Detect which cell encompasses the target text, then output its (X, Y) center coordinate. 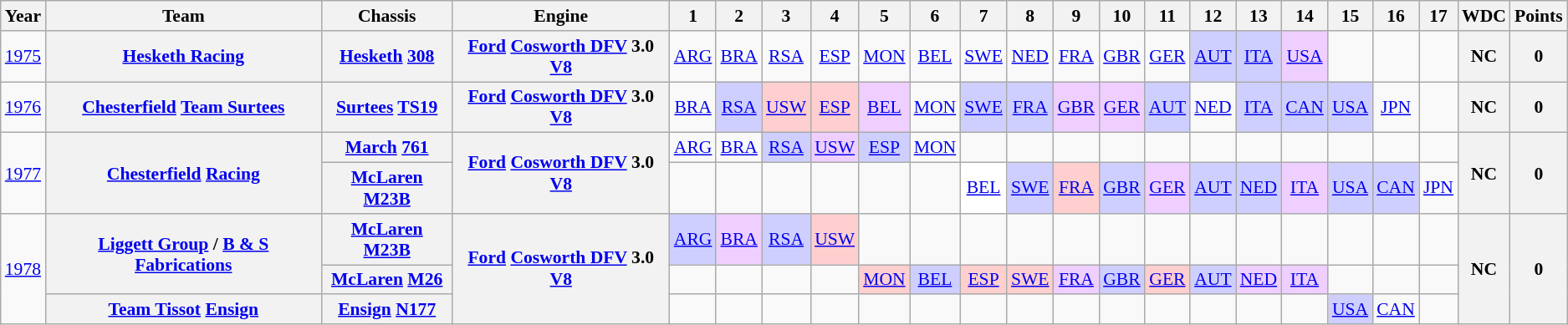
Team Tissot Ensign (184, 310)
17 (1438, 16)
Hesketh Racing (184, 57)
14 (1305, 16)
1978 (23, 269)
1977 (23, 174)
Ensign N177 (387, 310)
Chassis (387, 16)
4 (835, 16)
Points (1539, 16)
1 (693, 16)
Surtees TS19 (387, 107)
1976 (23, 107)
Engine (561, 16)
1975 (23, 57)
McLaren M26 (387, 280)
8 (1030, 16)
Year (23, 16)
13 (1259, 16)
9 (1077, 16)
6 (935, 16)
11 (1167, 16)
March 761 (387, 148)
Liggett Group / B & S Fabrications (184, 254)
Team (184, 16)
7 (983, 16)
10 (1122, 16)
15 (1350, 16)
5 (885, 16)
Hesketh 308 (387, 57)
WDC (1484, 16)
12 (1213, 16)
Chesterfield Team Surtees (184, 107)
3 (786, 16)
Chesterfield Racing (184, 174)
16 (1396, 16)
2 (739, 16)
